Scan for the cell matching the given text and deliver its (X, Y) coordinate at center. 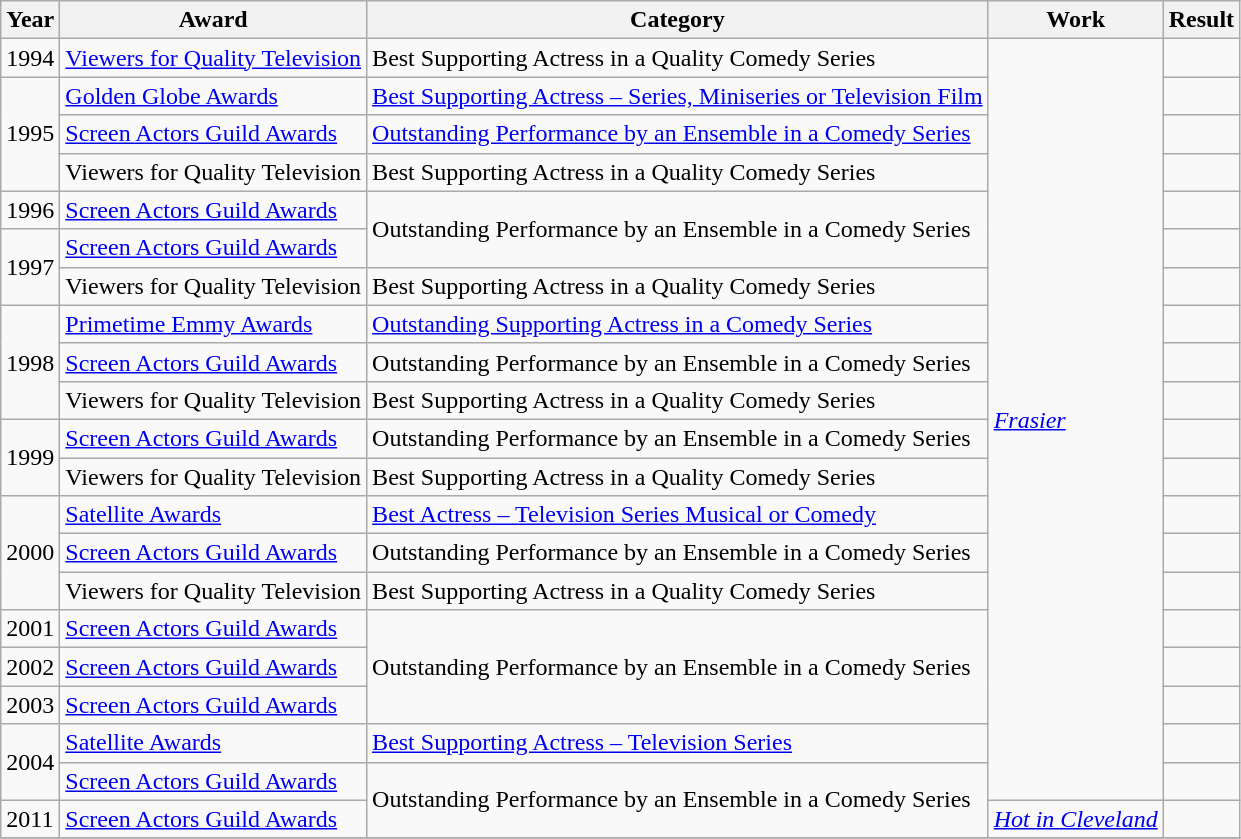
1999 (30, 457)
Hot in Cleveland (1076, 819)
Frasier (1076, 420)
2001 (30, 629)
1994 (30, 58)
Best Actress – Television Series Musical or Comedy (678, 515)
Award (214, 20)
Work (1076, 20)
2003 (30, 705)
2000 (30, 553)
2011 (30, 819)
2004 (30, 762)
1998 (30, 362)
Golden Globe Awards (214, 96)
1996 (30, 210)
Best Supporting Actress – Series, Miniseries or Television Film (678, 96)
Primetime Emmy Awards (214, 324)
Result (1201, 20)
2002 (30, 667)
1995 (30, 134)
Category (678, 20)
Year (30, 20)
Outstanding Supporting Actress in a Comedy Series (678, 324)
1997 (30, 267)
Best Supporting Actress – Television Series (678, 743)
